Return the (x, y) coordinate for the center point of the cell that contains the specified text.  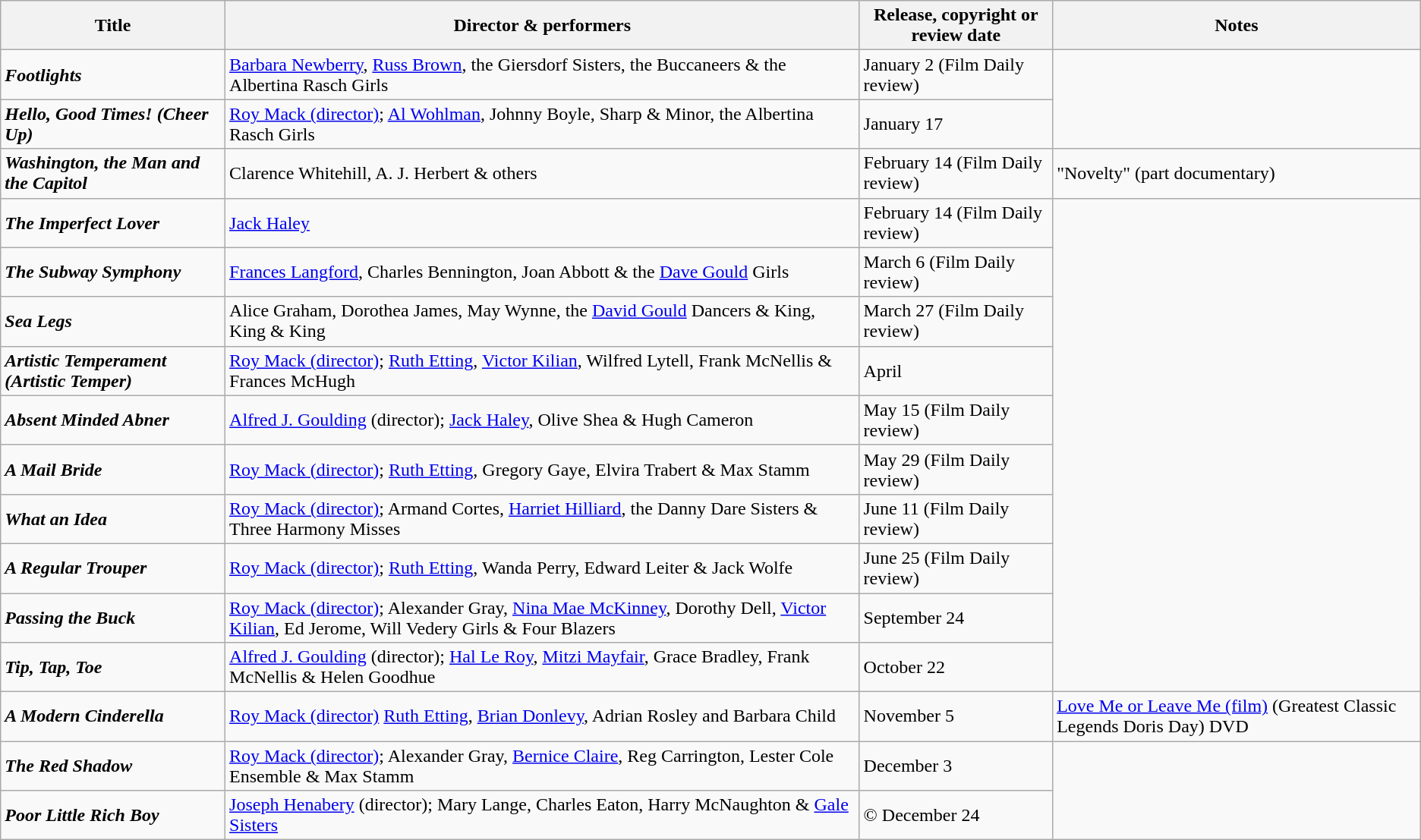
What an Idea (113, 519)
"Novelty" (part documentary) (1237, 173)
Alice Graham, Dorothea James, May Wynne, the David Gould Dancers & King, King & King (543, 322)
May 29 (Film Daily review) (956, 469)
© December 24 (956, 815)
The Imperfect Lover (113, 223)
Passing the Buck (113, 618)
Alfred J. Goulding (director); Hal Le Roy, Mitzi Mayfair, Grace Bradley, Frank McNellis & Helen Goodhue (543, 668)
Roy Mack (director); Alexander Gray, Bernice Claire, Reg Carrington, Lester Cole Ensemble & Max Stamm (543, 766)
Frances Langford, Charles Bennington, Joan Abbott & the Dave Gould Girls (543, 272)
Roy Mack (director); Ruth Etting, Victor Kilian, Wilfred Lytell, Frank McNellis & Frances McHugh (543, 370)
January 17 (956, 124)
September 24 (956, 618)
June 11 (Film Daily review) (956, 519)
Barbara Newberry, Russ Brown, the Giersdorf Sisters, the Buccaneers & the Albertina Rasch Girls (543, 74)
Director & performers (543, 26)
Notes (1237, 26)
Absent Minded Abner (113, 420)
Tip, Tap, Toe (113, 668)
June 25 (Film Daily review) (956, 568)
Release, copyright or review date (956, 26)
January 2 (Film Daily review) (956, 74)
Artistic Temperament (Artistic Temper) (113, 370)
March 6 (Film Daily review) (956, 272)
Footlights (113, 74)
Roy Mack (director); Ruth Etting, Gregory Gaye, Elvira Trabert & Max Stamm (543, 469)
October 22 (956, 668)
November 5 (956, 716)
A Regular Trouper (113, 568)
A Modern Cinderella (113, 716)
A Mail Bride (113, 469)
April (956, 370)
Alfred J. Goulding (director); Jack Haley, Olive Shea & Hugh Cameron (543, 420)
Roy Mack (director); Alexander Gray, Nina Mae McKinney, Dorothy Dell, Victor Kilian, Ed Jerome, Will Vedery Girls & Four Blazers (543, 618)
Clarence Whitehill, A. J. Herbert & others (543, 173)
Joseph Henabery (director); Mary Lange, Charles Eaton, Harry McNaughton & Gale Sisters (543, 815)
March 27 (Film Daily review) (956, 322)
Title (113, 26)
December 3 (956, 766)
The Red Shadow (113, 766)
Roy Mack (director) Ruth Etting, Brian Donlevy, Adrian Rosley and Barbara Child (543, 716)
Hello, Good Times! (Cheer Up) (113, 124)
Washington, the Man and the Capitol (113, 173)
Poor Little Rich Boy (113, 815)
Sea Legs (113, 322)
Jack Haley (543, 223)
May 15 (Film Daily review) (956, 420)
Roy Mack (director); Ruth Etting, Wanda Perry, Edward Leiter & Jack Wolfe (543, 568)
The Subway Symphony (113, 272)
Roy Mack (director); Armand Cortes, Harriet Hilliard, the Danny Dare Sisters & Three Harmony Misses (543, 519)
Roy Mack (director); Al Wohlman, Johnny Boyle, Sharp & Minor, the Albertina Rasch Girls (543, 124)
Love Me or Leave Me (film) (Greatest Classic Legends Doris Day) DVD (1237, 716)
